Output the [x, y] coordinate of the center of the cell containing the given text.  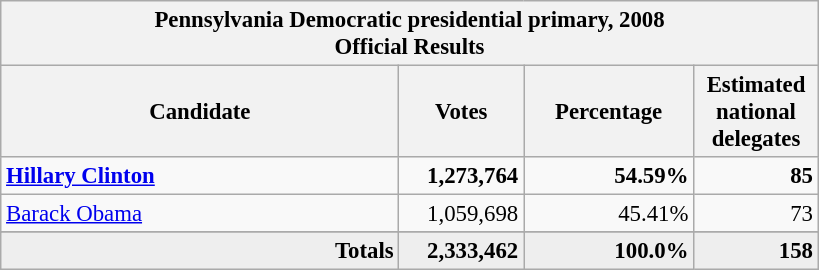
100.0% [609, 251]
Candidate [200, 112]
73 [756, 214]
158 [756, 251]
Totals [200, 251]
1,059,698 [462, 214]
Estimated national delegates [756, 112]
1,273,764 [462, 176]
Pennsylvania Democratic presidential primary, 2008Official Results [410, 34]
Barack Obama [200, 214]
54.59% [609, 176]
45.41% [609, 214]
Votes [462, 112]
2,333,462 [462, 251]
85 [756, 176]
Hillary Clinton [200, 176]
Percentage [609, 112]
